Extract the (x, y) coordinate from the center of the cell holding the provided text.  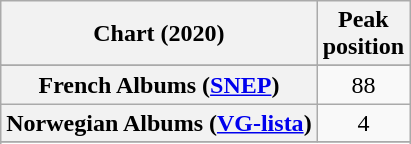
Peakposition (363, 34)
88 (363, 85)
4 (363, 123)
French Albums (SNEP) (159, 85)
Norwegian Albums (VG-lista) (159, 123)
Chart (2020) (159, 34)
